Output the [x, y] coordinate of the center of the cell containing the given text.  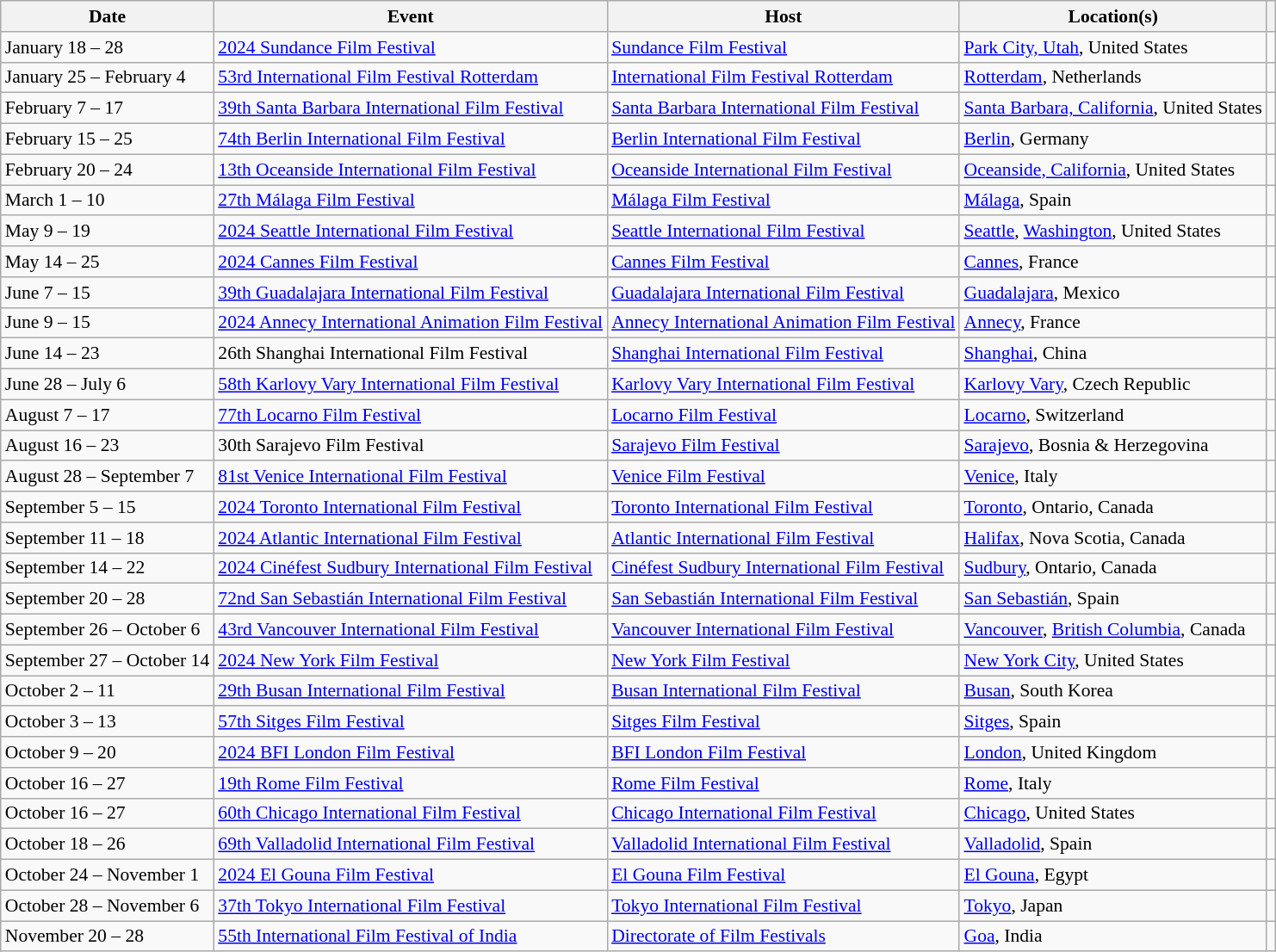
58th Karlovy Vary International Film Festival [410, 385]
Toronto, Ontario, Canada [1112, 507]
2024 Cinéfest Sudbury International Film Festival [410, 568]
Sitges, Spain [1112, 722]
Atlantic International Film Festival [784, 538]
13th Oceanside International Film Festival [410, 170]
69th Valladolid International Film Festival [410, 844]
Shanghai, China [1112, 354]
New York City, United States [1112, 660]
London, United Kingdom [1112, 752]
October 2 – 11 [108, 691]
San Sebastián International Film Festival [784, 599]
39th Guadalajara International Film Festival [410, 293]
Valladolid, Spain [1112, 844]
October 3 – 13 [108, 722]
Tokyo International Film Festival [784, 906]
Seattle, Washington, United States [1112, 232]
Sarajevo, Bosnia & Herzegovina [1112, 446]
Karlovy Vary International Film Festival [784, 385]
Host [784, 16]
March 1 – 10 [108, 201]
San Sebastián, Spain [1112, 599]
February 7 – 17 [108, 108]
September 11 – 18 [108, 538]
72nd San Sebastián International Film Festival [410, 599]
September 14 – 22 [108, 568]
Shanghai International Film Festival [784, 354]
2024 New York Film Festival [410, 660]
May 14 – 25 [108, 262]
Vancouver, British Columbia, Canada [1112, 630]
Sudbury, Ontario, Canada [1112, 568]
Rome Film Festival [784, 783]
Oceanside International Film Festival [784, 170]
Goa, India [1112, 937]
2024 Annecy International Animation Film Festival [410, 323]
Location(s) [1112, 16]
Seattle International Film Festival [784, 232]
June 7 – 15 [108, 293]
September 5 – 15 [108, 507]
77th Locarno Film Festival [410, 415]
Venice, Italy [1112, 477]
BFI London Film Festival [784, 752]
26th Shanghai International Film Festival [410, 354]
Sitges Film Festival [784, 722]
November 20 – 28 [108, 937]
Locarno Film Festival [784, 415]
Santa Barbara International Film Festival [784, 108]
October 24 – November 1 [108, 875]
74th Berlin International Film Festival [410, 139]
Busan, South Korea [1112, 691]
53rd International Film Festival Rotterdam [410, 77]
37th Tokyo International Film Festival [410, 906]
2024 El Gouna Film Festival [410, 875]
Sundance Film Festival [784, 47]
30th Sarajevo Film Festival [410, 446]
43rd Vancouver International Film Festival [410, 630]
Tokyo, Japan [1112, 906]
Event [410, 16]
2024 Toronto International Film Festival [410, 507]
El Gouna Film Festival [784, 875]
39th Santa Barbara International Film Festival [410, 108]
Rome, Italy [1112, 783]
19th Rome Film Festival [410, 783]
August 16 – 23 [108, 446]
September 20 – 28 [108, 599]
Málaga Film Festival [784, 201]
October 28 – November 6 [108, 906]
Annecy, France [1112, 323]
September 26 – October 6 [108, 630]
Vancouver International Film Festival [784, 630]
Halifax, Nova Scotia, Canada [1112, 538]
81st Venice International Film Festival [410, 477]
February 20 – 24 [108, 170]
June 14 – 23 [108, 354]
October 18 – 26 [108, 844]
June 9 – 15 [108, 323]
Directorate of Film Festivals [784, 937]
Berlin International Film Festival [784, 139]
Oceanside, California, United States [1112, 170]
El Gouna, Egypt [1112, 875]
International Film Festival Rotterdam [784, 77]
New York Film Festival [784, 660]
60th Chicago International Film Festival [410, 813]
Chicago, United States [1112, 813]
2024 Seattle International Film Festival [410, 232]
Berlin, Germany [1112, 139]
Guadalajara International Film Festival [784, 293]
Valladolid International Film Festival [784, 844]
Date [108, 16]
55th International Film Festival of India [410, 937]
September 27 – October 14 [108, 660]
Cannes, France [1112, 262]
Chicago International Film Festival [784, 813]
Locarno, Switzerland [1112, 415]
Cinéfest Sudbury International Film Festival [784, 568]
2024 Sundance Film Festival [410, 47]
January 25 – February 4 [108, 77]
Guadalajara, Mexico [1112, 293]
August 28 – September 7 [108, 477]
Cannes Film Festival [784, 262]
57th Sitges Film Festival [410, 722]
Venice Film Festival [784, 477]
Annecy International Animation Film Festival [784, 323]
2024 BFI London Film Festival [410, 752]
27th Málaga Film Festival [410, 201]
June 28 – July 6 [108, 385]
Rotterdam, Netherlands [1112, 77]
May 9 – 19 [108, 232]
29th Busan International Film Festival [410, 691]
Sarajevo Film Festival [784, 446]
August 7 – 17 [108, 415]
Málaga, Spain [1112, 201]
Toronto International Film Festival [784, 507]
October 9 – 20 [108, 752]
January 18 – 28 [108, 47]
Busan International Film Festival [784, 691]
2024 Cannes Film Festival [410, 262]
February 15 – 25 [108, 139]
2024 Atlantic International Film Festival [410, 538]
Karlovy Vary, Czech Republic [1112, 385]
Santa Barbara, California, United States [1112, 108]
Park City, Utah, United States [1112, 47]
